Extract the [x, y] coordinate from the center of the cell holding the provided text.  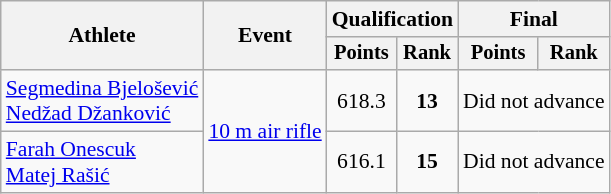
Final [534, 19]
Qualification [392, 19]
10 m air rifle [264, 131]
Athlete [102, 36]
Event [264, 36]
Segmedina BjeloševićNedžad Džanković [102, 100]
13 [427, 100]
Farah OnescukMatej Rašić [102, 162]
618.3 [362, 100]
616.1 [362, 162]
15 [427, 162]
